Capture the cell that displays the provided text and extract its (x, y) central coordinate. 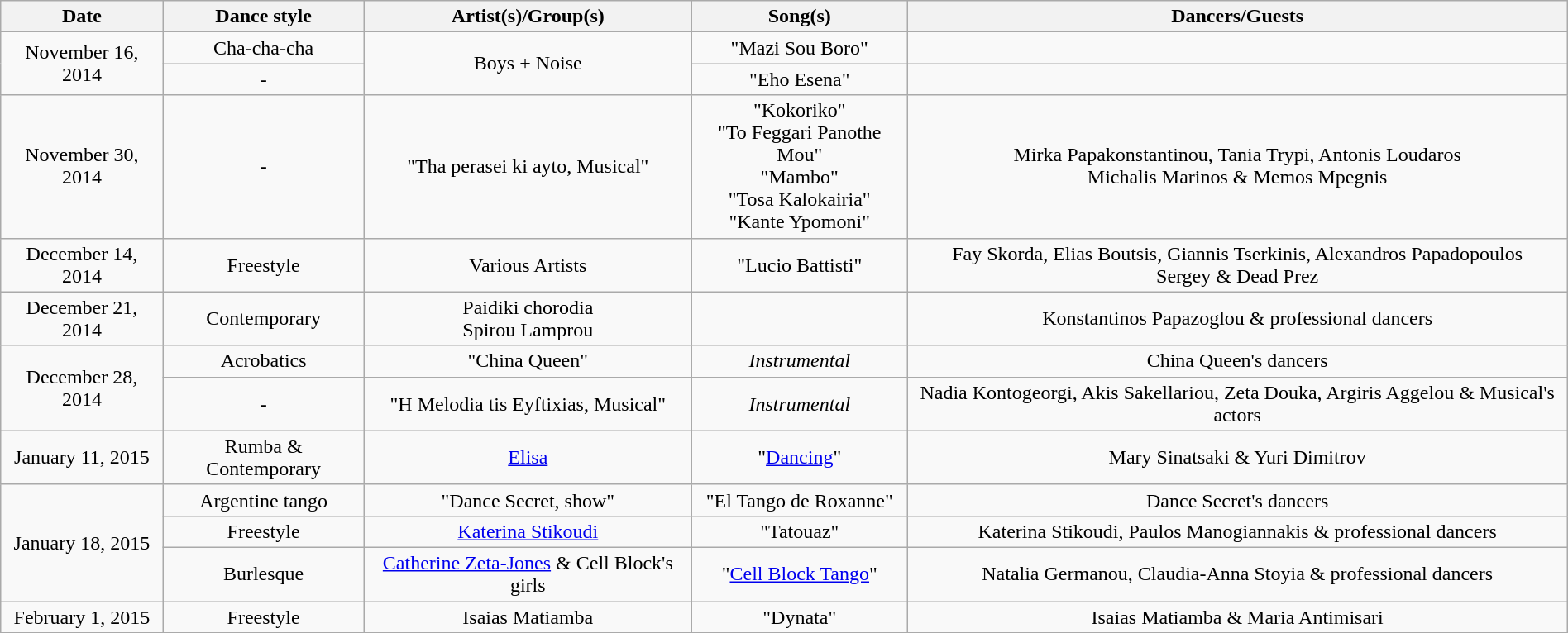
Katerina Stikoudi (528, 531)
Isaias Matiamba (528, 617)
"El Tango de Roxanne" (799, 500)
"Dance Secret, show" (528, 500)
Dance Secret's dancers (1237, 500)
Katerina Stikoudi, Paulos Manogiannakis & professional dancers (1237, 531)
Αcrobatics (263, 361)
Fay Skorda, Elias Boutsis, Giannis Tserkinis, Alexandros PapadopoulosSergey & Dead Prez (1237, 264)
Isaias Matiamba & Maria Antimisari (1237, 617)
"Tha perasei ki ayto, Musical" (528, 167)
"Mazi Sou Boro" (799, 48)
Argentine tango (263, 500)
Mary Sinatsaki & Yuri Dimitrov (1237, 458)
Date (82, 17)
November 30, 2014 (82, 167)
"China Queen" (528, 361)
"H Melodia tis Eyftixias, Musical" (528, 403)
Mirka Papakonstantinou, Tania Trypi, Antonis LoudarosMichalis Marinos & Memos Mpegnis (1237, 167)
Elisa (528, 458)
China Queen's dancers (1237, 361)
"Dancing" (799, 458)
Rumba & Contemporary (263, 458)
"Eho Esena" (799, 79)
Various Artists (528, 264)
January 11, 2015 (82, 458)
Natalia Germanou, Claudia-Anna Stoyia & professional dancers (1237, 574)
Boys + Noise (528, 64)
Catherine Zeta-Jones & Cell Block's girls (528, 574)
Song(s) (799, 17)
"Dynata" (799, 617)
December 21, 2014 (82, 319)
"Cell Block Tango" (799, 574)
Contemporary (263, 319)
Burlesque (263, 574)
January 18, 2015 (82, 542)
Paidiki chorodiaSpirou Lamprou (528, 319)
Dance style (263, 17)
February 1, 2015 (82, 617)
"Kokoriko""To Feggari Panothe Mou""Mambo""Tosa Kalokairia""Kante Ypomoni" (799, 167)
Artist(s)/Group(s) (528, 17)
December 28, 2014 (82, 388)
Cha-cha-cha (263, 48)
Konstantinos Papazoglou & professional dancers (1237, 319)
"Lucio Battisti" (799, 264)
December 14, 2014 (82, 264)
November 16, 2014 (82, 64)
Dancers/Guests (1237, 17)
Nadia Kontogeorgi, Akis Sakellariou, Zeta Douka, Argiris Aggelou & Musical's actors (1237, 403)
"Tatouaz" (799, 531)
